Identify which cell holds the provided text, then report its (X, Y) central coordinate. 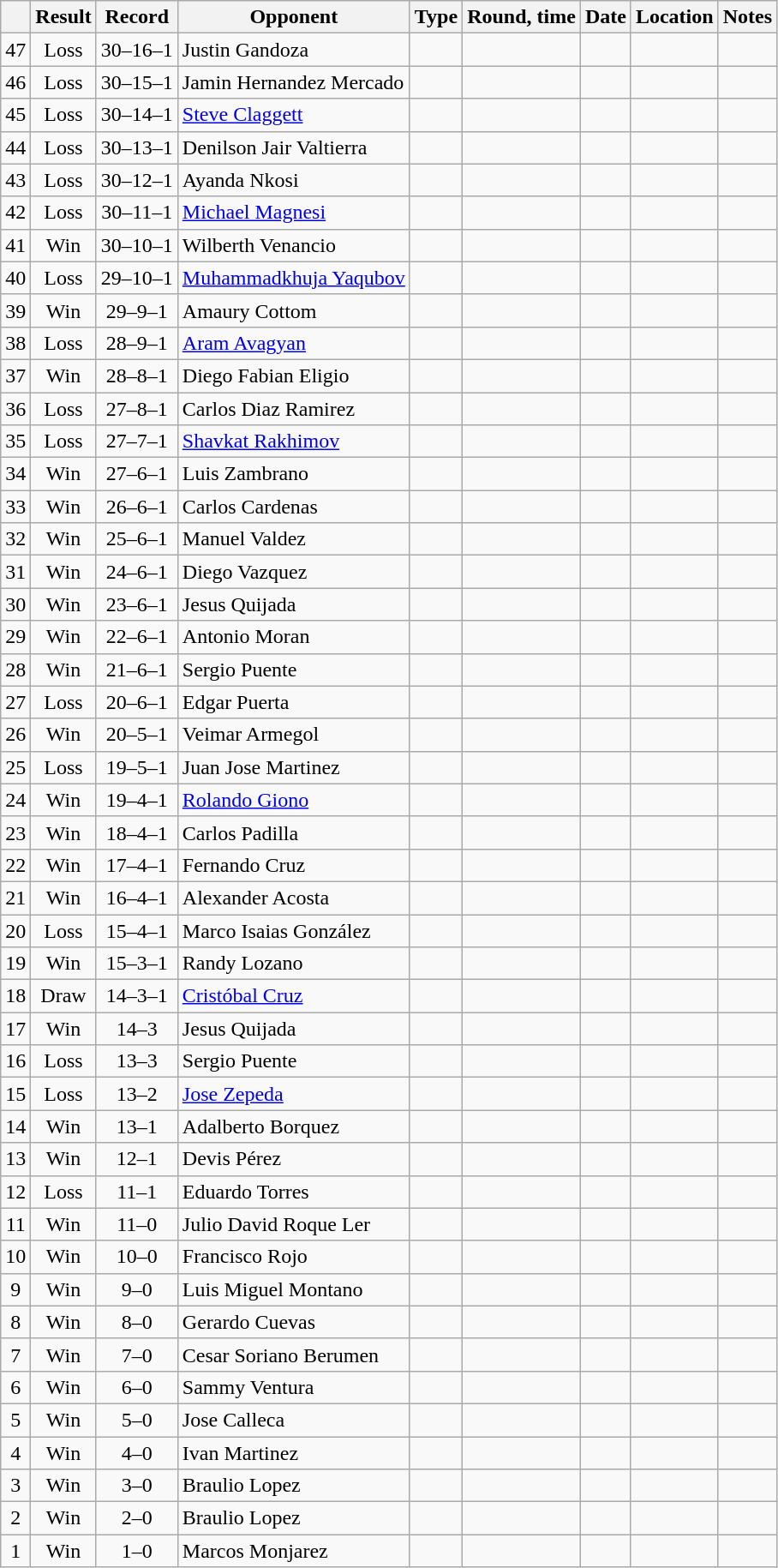
15 (15, 1094)
2 (15, 1518)
Juan Jose Martinez (293, 767)
8 (15, 1322)
14–3 (137, 1029)
Ivan Martinez (293, 1453)
26–6–1 (137, 507)
27 (15, 702)
Marcos Monjarez (293, 1551)
Opponent (293, 17)
Result (63, 17)
44 (15, 147)
9 (15, 1289)
Jamin Hernandez Mercado (293, 82)
11 (15, 1224)
18–4–1 (137, 832)
Carlos Padilla (293, 832)
25–6–1 (137, 539)
47 (15, 50)
Jose Calleca (293, 1420)
Notes (747, 17)
28 (15, 670)
19 (15, 964)
43 (15, 180)
5 (15, 1420)
Antonio Moran (293, 637)
3–0 (137, 1486)
Diego Fabian Eligio (293, 375)
1 (15, 1551)
29 (15, 637)
17–4–1 (137, 865)
Veimar Armegol (293, 735)
6 (15, 1387)
30–16–1 (137, 50)
23–6–1 (137, 604)
Ayanda Nkosi (293, 180)
7 (15, 1355)
30–14–1 (137, 115)
Devis Pérez (293, 1159)
7–0 (137, 1355)
Muhammadkhuja Yaqubov (293, 278)
6–0 (137, 1387)
Edgar Puerta (293, 702)
18 (15, 996)
Luis Zambrano (293, 474)
25 (15, 767)
Luis Miguel Montano (293, 1289)
31 (15, 572)
Wilberth Venancio (293, 245)
24–6–1 (137, 572)
Round, time (522, 17)
Michael Magnesi (293, 213)
30–10–1 (137, 245)
19–4–1 (137, 800)
10 (15, 1257)
Carlos Cardenas (293, 507)
38 (15, 343)
11–1 (137, 1192)
9–0 (137, 1289)
Date (605, 17)
Alexander Acosta (293, 898)
46 (15, 82)
14–3–1 (137, 996)
Denilson Jair Valtierra (293, 147)
36 (15, 409)
30–12–1 (137, 180)
15–4–1 (137, 930)
17 (15, 1029)
Record (137, 17)
37 (15, 375)
27–8–1 (137, 409)
16–4–1 (137, 898)
45 (15, 115)
Diego Vazquez (293, 572)
Aram Avagyan (293, 343)
1–0 (137, 1551)
28–9–1 (137, 343)
42 (15, 213)
22–6–1 (137, 637)
35 (15, 442)
8–0 (137, 1322)
30 (15, 604)
Draw (63, 996)
28–8–1 (137, 375)
20 (15, 930)
Carlos Diaz Ramirez (293, 409)
Rolando Giono (293, 800)
Julio David Roque Ler (293, 1224)
12–1 (137, 1159)
20–5–1 (137, 735)
26 (15, 735)
30–15–1 (137, 82)
Eduardo Torres (293, 1192)
Steve Claggett (293, 115)
13–1 (137, 1126)
11–0 (137, 1224)
29–9–1 (137, 310)
4 (15, 1453)
5–0 (137, 1420)
29–10–1 (137, 278)
27–7–1 (137, 442)
20–6–1 (137, 702)
Cristóbal Cruz (293, 996)
2–0 (137, 1518)
13–3 (137, 1061)
34 (15, 474)
Justin Gandoza (293, 50)
16 (15, 1061)
23 (15, 832)
13 (15, 1159)
Fernando Cruz (293, 865)
33 (15, 507)
Marco Isaias González (293, 930)
21–6–1 (137, 670)
3 (15, 1486)
13–2 (137, 1094)
12 (15, 1192)
Location (674, 17)
Adalberto Borquez (293, 1126)
32 (15, 539)
39 (15, 310)
Francisco Rojo (293, 1257)
4–0 (137, 1453)
10–0 (137, 1257)
Manuel Valdez (293, 539)
Shavkat Rakhimov (293, 442)
24 (15, 800)
14 (15, 1126)
40 (15, 278)
15–3–1 (137, 964)
30–11–1 (137, 213)
Cesar Soriano Berumen (293, 1355)
19–5–1 (137, 767)
Amaury Cottom (293, 310)
Sammy Ventura (293, 1387)
30–13–1 (137, 147)
41 (15, 245)
Jose Zepeda (293, 1094)
21 (15, 898)
22 (15, 865)
27–6–1 (137, 474)
Type (435, 17)
Gerardo Cuevas (293, 1322)
Randy Lozano (293, 964)
